Determine the [x, y] coordinate at the center of the cell enclosing the given text.  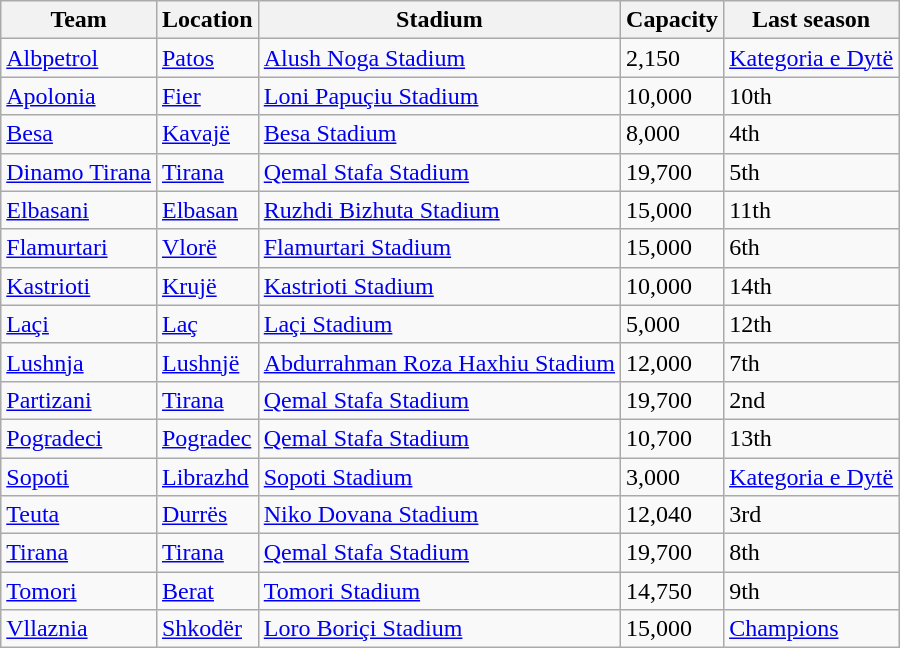
Durrës [207, 515]
Laçi [79, 324]
Location [207, 20]
5,000 [672, 324]
10,700 [672, 438]
Kavajë [207, 134]
Dinamo Tirana [79, 172]
Lushnja [79, 362]
Lushnjë [207, 362]
Sopoti Stadium [439, 477]
Stadium [439, 20]
Ruzhdi Bizhuta Stadium [439, 210]
Besa [79, 134]
12th [812, 324]
11th [812, 210]
14th [812, 286]
2nd [812, 400]
13th [812, 438]
14,750 [672, 591]
Laç [207, 324]
Elbasan [207, 210]
Besa Stadium [439, 134]
3,000 [672, 477]
Kastrioti Stadium [439, 286]
Laçi Stadium [439, 324]
Shkodër [207, 629]
Krujë [207, 286]
Flamurtari [79, 248]
Niko Dovana Stadium [439, 515]
10th [812, 96]
Librazhd [207, 477]
7th [812, 362]
Fier [207, 96]
Tomori Stadium [439, 591]
Flamurtari Stadium [439, 248]
Sopoti [79, 477]
Kastrioti [79, 286]
4th [812, 134]
5th [812, 172]
3rd [812, 515]
12,040 [672, 515]
Last season [812, 20]
Pogradec [207, 438]
8th [812, 553]
Berat [207, 591]
Patos [207, 58]
Albpetrol [79, 58]
Loro Boriçi Stadium [439, 629]
Vllaznia [79, 629]
6th [812, 248]
Team [79, 20]
Apolonia [79, 96]
Elbasani [79, 210]
2,150 [672, 58]
Partizani [79, 400]
9th [812, 591]
8,000 [672, 134]
Capacity [672, 20]
Champions [812, 629]
Loni Papuçiu Stadium [439, 96]
12,000 [672, 362]
Vlorë [207, 248]
Alush Noga Stadium [439, 58]
Pogradeci [79, 438]
Abdurrahman Roza Haxhiu Stadium [439, 362]
Tomori [79, 591]
Teuta [79, 515]
